Extract the (x, y) coordinate from the center of the cell holding the provided text.  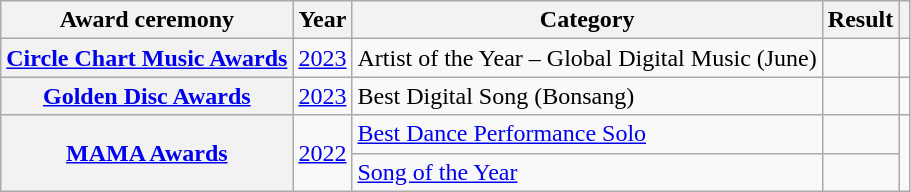
Circle Chart Music Awards (147, 58)
Best Dance Performance Solo (587, 134)
Category (587, 20)
Result (860, 20)
Song of the Year (587, 172)
Artist of the Year – Global Digital Music (June) (587, 58)
2022 (322, 153)
Award ceremony (147, 20)
MAMA Awards (147, 153)
Best Digital Song (Bonsang) (587, 96)
Year (322, 20)
Golden Disc Awards (147, 96)
